Extract the (x, y) coordinate from the center of the cell holding the provided text.  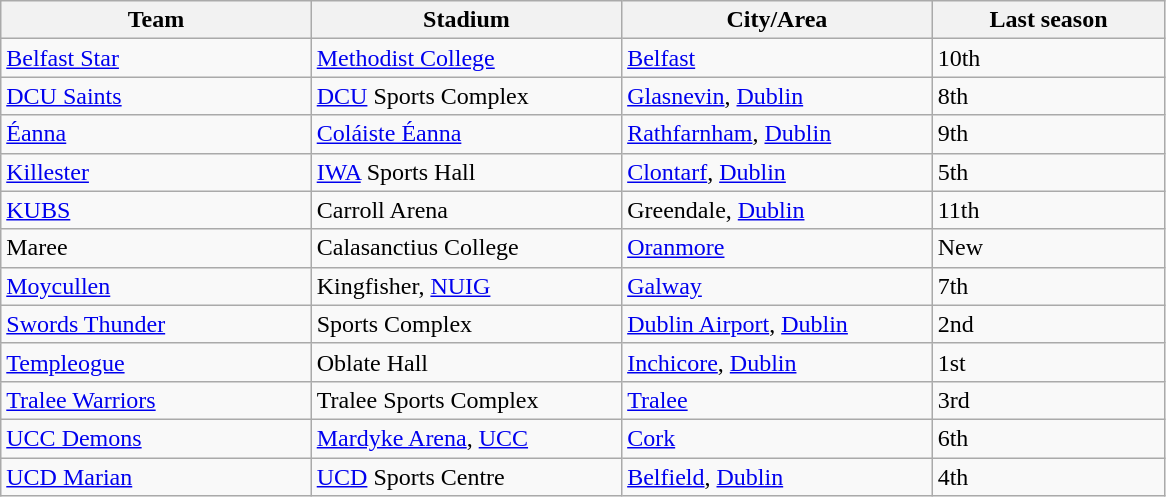
Dublin Airport, Dublin (777, 324)
Last season (1048, 20)
Oblate Hall (466, 362)
7th (1048, 286)
Galway (777, 286)
Rathfarnham, Dublin (777, 134)
6th (1048, 438)
Greendale, Dublin (777, 210)
Éanna (156, 134)
Oranmore (777, 248)
Clontarf, Dublin (777, 172)
5th (1048, 172)
Sports Complex (466, 324)
DCU Saints (156, 96)
Mardyke Arena, UCC (466, 438)
Tralee Warriors (156, 400)
3rd (1048, 400)
Killester (156, 172)
1st (1048, 362)
UCC Demons (156, 438)
Swords Thunder (156, 324)
9th (1048, 134)
Coláiste Éanna (466, 134)
Methodist College (466, 58)
Tralee (777, 400)
10th (1048, 58)
4th (1048, 477)
Maree (156, 248)
Belfast Star (156, 58)
8th (1048, 96)
UCD Marian (156, 477)
City/Area (777, 20)
UCD Sports Centre (466, 477)
Belfast (777, 58)
IWA Sports Hall (466, 172)
KUBS (156, 210)
DCU Sports Complex (466, 96)
Cork (777, 438)
Team (156, 20)
Inchicore, Dublin (777, 362)
Kingfisher, NUIG (466, 286)
Templeogue (156, 362)
Carroll Arena (466, 210)
New (1048, 248)
Stadium (466, 20)
Tralee Sports Complex (466, 400)
Glasnevin, Dublin (777, 96)
Belfield, Dublin (777, 477)
Moycullen (156, 286)
Calasanctius College (466, 248)
2nd (1048, 324)
11th (1048, 210)
